Identify which cell holds the provided text, then report its [x, y] central coordinate. 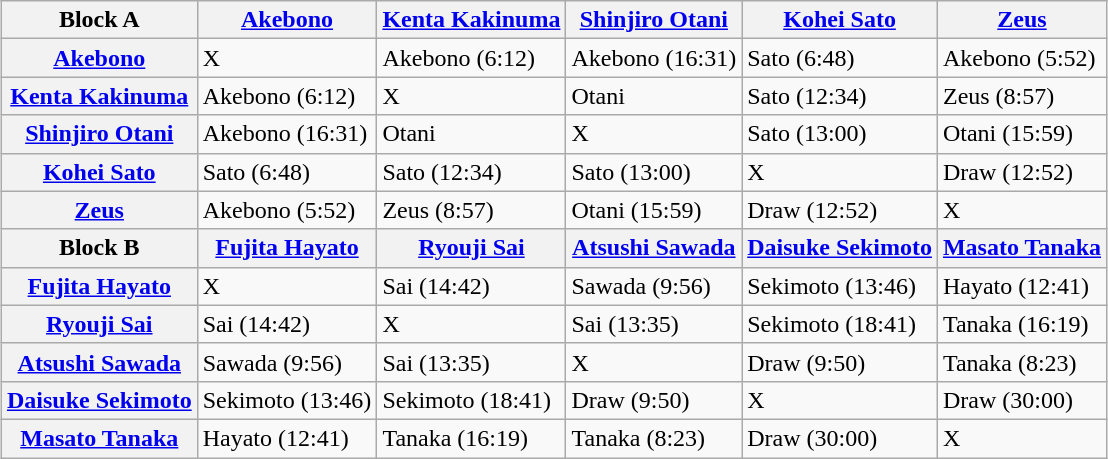
Block B [99, 248]
Block A [99, 20]
